Search for the cell housing the specified text and yield its [x, y] center coordinate. 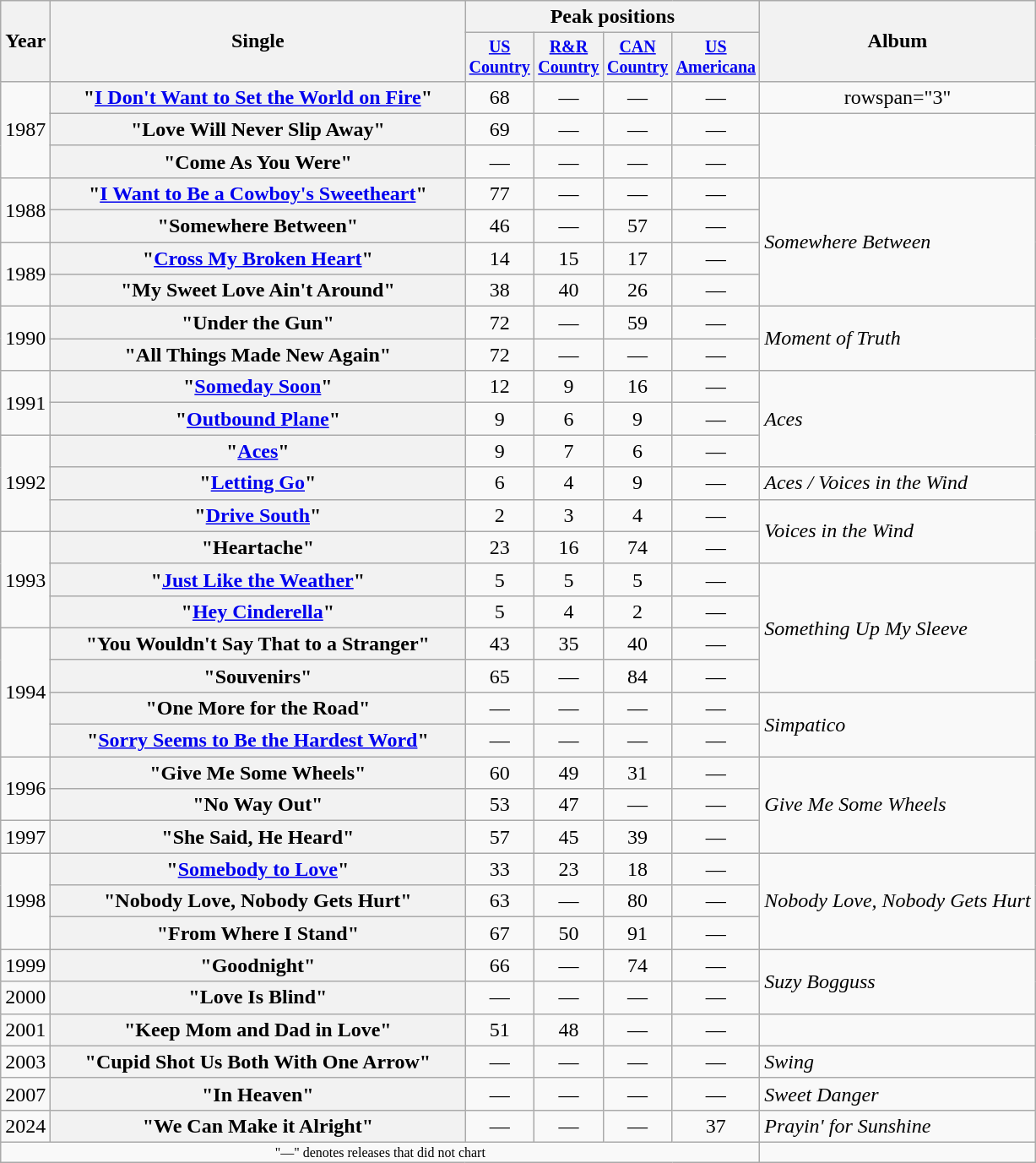
"Letting Go" [258, 483]
rowspan="3" [898, 97]
2003 [25, 1062]
"I Don't Want to Set the World on Fire" [258, 97]
"—" denotes releases that did not chart [380, 1152]
15 [569, 258]
45 [569, 837]
39 [637, 837]
26 [637, 291]
"We Can Make it Alright" [258, 1126]
"In Heaven" [258, 1094]
2000 [25, 997]
53 [500, 805]
"No Way Out" [258, 805]
14 [500, 258]
47 [569, 805]
31 [637, 773]
"Somewhere Between" [258, 226]
"Give Me Some Wheels" [258, 773]
2024 [25, 1126]
"Goodnight" [258, 965]
"Sorry Seems to Be the Hardest Word" [258, 741]
"Cupid Shot Us Both With One Arrow" [258, 1062]
"I Want to Be a Cowboy's Sweetheart" [258, 193]
43 [500, 644]
Voices in the Wind [898, 531]
1991 [25, 403]
60 [500, 773]
1988 [25, 209]
"Cross My Broken Heart" [258, 258]
Give Me Some Wheels [898, 805]
Nobody Love, Nobody Gets Hurt [898, 901]
Simpatico [898, 724]
"Hey Cinderella" [258, 611]
"Keep Mom and Dad in Love" [258, 1030]
77 [500, 193]
"Souvenirs" [258, 676]
2007 [25, 1094]
49 [569, 773]
"Outbound Plane" [258, 419]
"Heartache" [258, 547]
"Somebody to Love" [258, 869]
R&R Country [569, 57]
Sweet Danger [898, 1094]
Swing [898, 1062]
1993 [25, 579]
Album [898, 41]
66 [500, 965]
3 [569, 515]
"Come As You Were" [258, 161]
1989 [25, 274]
46 [500, 226]
38 [500, 291]
"Love Will Never Slip Away" [258, 129]
Peak positions [613, 17]
68 [500, 97]
"Love Is Blind" [258, 997]
35 [569, 644]
Single [258, 41]
"She Said, He Heard" [258, 837]
Aces / Voices in the Wind [898, 483]
48 [569, 1030]
2001 [25, 1030]
1996 [25, 789]
Something Up My Sleeve [898, 628]
1999 [25, 965]
"You Wouldn't Say That to a Stranger" [258, 644]
"All Things Made New Again" [258, 355]
Somewhere Between [898, 242]
18 [637, 869]
80 [637, 901]
33 [500, 869]
17 [637, 258]
1987 [25, 129]
Suzy Bogguss [898, 981]
12 [500, 387]
"Aces" [258, 451]
"My Sweet Love Ain't Around" [258, 291]
Aces [898, 419]
Prayin' for Sunshine [898, 1126]
1998 [25, 901]
84 [637, 676]
7 [569, 451]
91 [637, 933]
37 [716, 1126]
Year [25, 41]
51 [500, 1030]
1994 [25, 692]
"Someday Soon" [258, 387]
US Americana [716, 57]
67 [500, 933]
63 [500, 901]
1997 [25, 837]
"Drive South" [258, 515]
"Nobody Love, Nobody Gets Hurt" [258, 901]
65 [500, 676]
"Just Like the Weather" [258, 579]
1990 [25, 339]
59 [637, 323]
"Under the Gun" [258, 323]
1992 [25, 483]
CAN Country [637, 57]
Moment of Truth [898, 339]
69 [500, 129]
US Country [500, 57]
"From Where I Stand" [258, 933]
50 [569, 933]
"One More for the Road" [258, 708]
